Detect which cell encompasses the target text, then output its (X, Y) center coordinate. 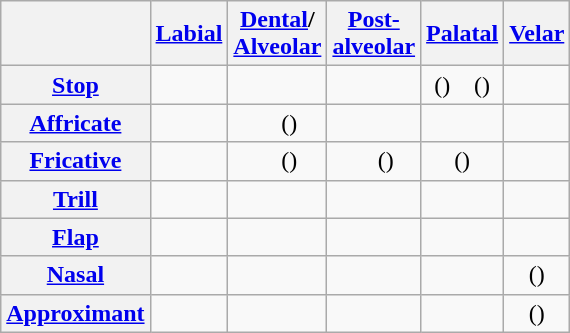
Post-alveolar (374, 34)
Affricate (76, 123)
Trill (76, 199)
Approximant (76, 313)
Dental/Alveolar (278, 34)
Palatal (462, 34)
() () (462, 85)
Nasal (76, 275)
Fricative (76, 161)
Labial (189, 34)
Velar (537, 34)
Stop (76, 85)
Flap (76, 237)
